Pinpoint the cell where the given text exists, returning its [x, y] midpoint coordinate. 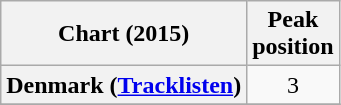
Chart (2015) [124, 34]
Denmark (Tracklisten) [124, 85]
3 [293, 85]
Peakposition [293, 34]
